Find where the given text appears and provide that cell's center as [x, y] coordinate. 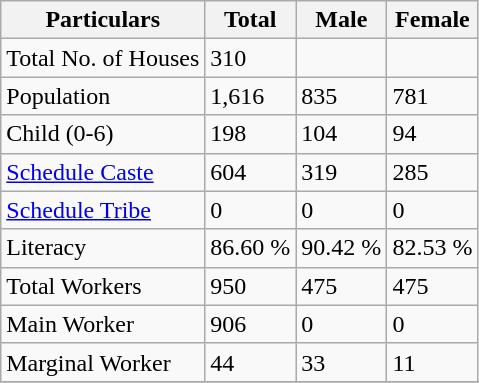
835 [342, 96]
Child (0-6) [103, 134]
604 [250, 172]
198 [250, 134]
Particulars [103, 20]
Marginal Worker [103, 362]
44 [250, 362]
Total Workers [103, 286]
104 [342, 134]
319 [342, 172]
Total [250, 20]
33 [342, 362]
Schedule Tribe [103, 210]
1,616 [250, 96]
906 [250, 324]
90.42 % [342, 248]
Population [103, 96]
82.53 % [432, 248]
Schedule Caste [103, 172]
11 [432, 362]
285 [432, 172]
Total No. of Houses [103, 58]
94 [432, 134]
Male [342, 20]
Main Worker [103, 324]
950 [250, 286]
310 [250, 58]
Literacy [103, 248]
Female [432, 20]
86.60 % [250, 248]
781 [432, 96]
